Search for the cell housing the specified text and yield its [X, Y] center coordinate. 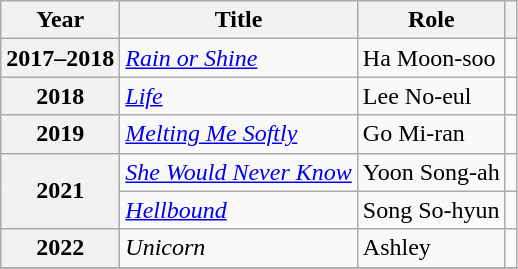
2021 [60, 191]
Song So-hyun [431, 210]
Life [238, 96]
Role [431, 20]
Unicorn [238, 248]
Year [60, 20]
2022 [60, 248]
Ashley [431, 248]
She Would Never Know [238, 172]
Lee No-eul [431, 96]
Rain or Shine [238, 58]
Go Mi-ran [431, 134]
Yoon Song-ah [431, 172]
2018 [60, 96]
Melting Me Softly [238, 134]
Title [238, 20]
2017–2018 [60, 58]
2019 [60, 134]
Hellbound [238, 210]
Ha Moon-soo [431, 58]
